Output the (x, y) coordinate of the center of the cell containing the given text.  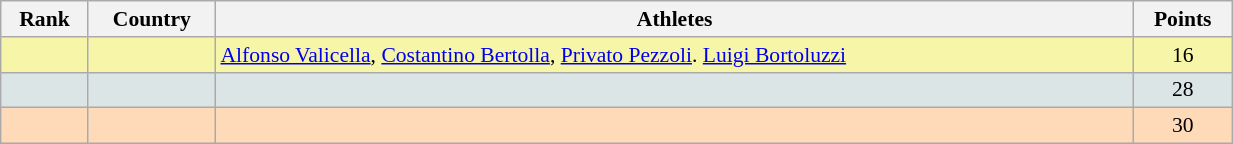
28 (1183, 90)
Points (1183, 19)
16 (1183, 55)
Alfonso Valicella, Costantino Bertolla, Privato Pezzoli. Luigi Bortoluzzi (674, 55)
Country (152, 19)
Rank (44, 19)
30 (1183, 126)
Athletes (674, 19)
